Scan for the cell matching the given text and deliver its (X, Y) coordinate at center. 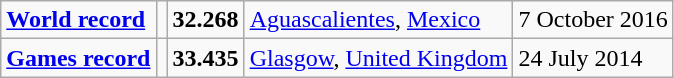
33.435 (206, 58)
Glasgow, United Kingdom (378, 58)
Aguascalientes, Mexico (378, 20)
Games record (78, 58)
7 October 2016 (593, 20)
World record (78, 20)
24 July 2014 (593, 58)
32.268 (206, 20)
